Detect which cell encompasses the target text, then output its (X, Y) center coordinate. 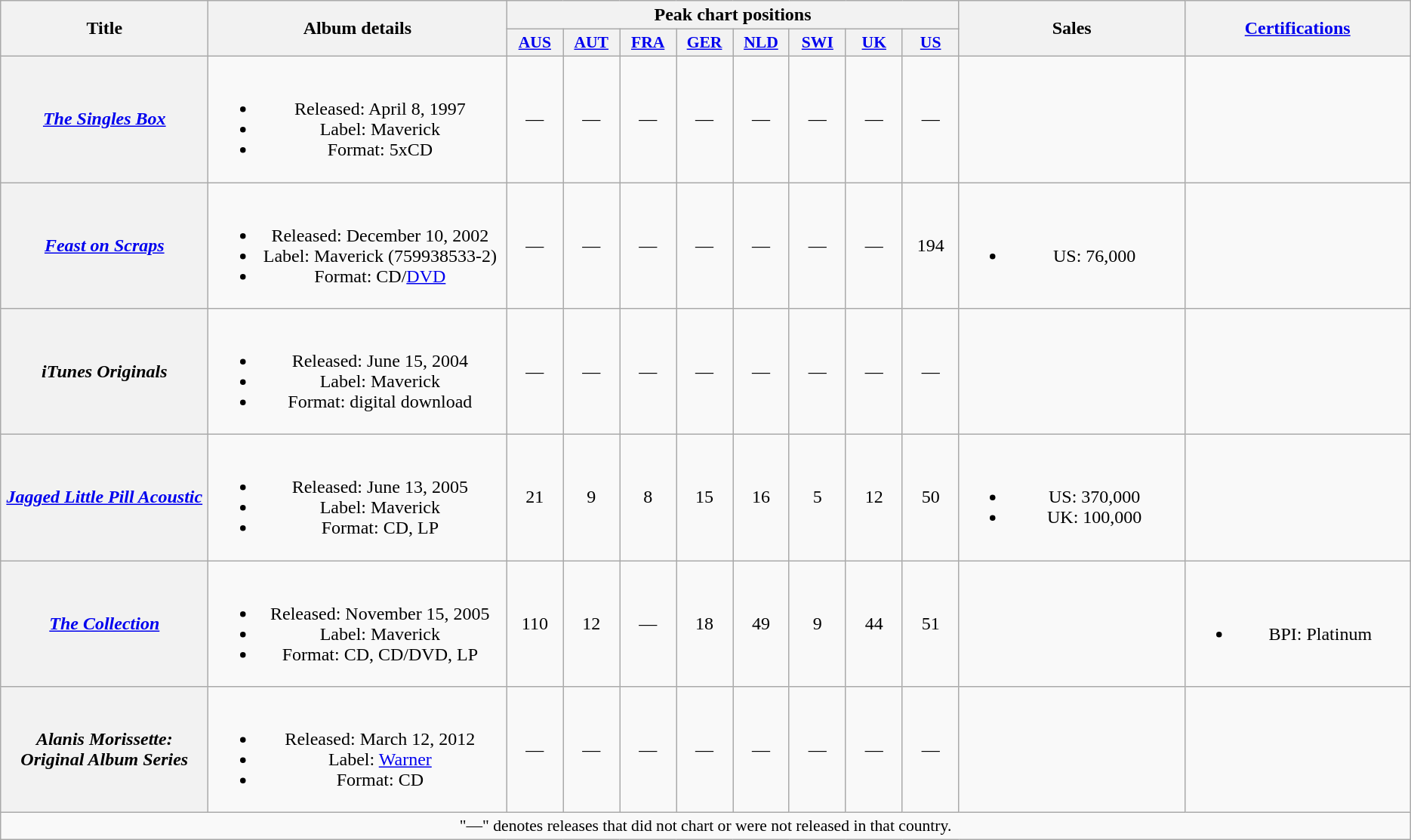
AUT (592, 43)
110 (535, 623)
GER (705, 43)
UK (874, 43)
21 (535, 498)
5 (817, 498)
FRA (648, 43)
Alanis Morissette: Original Album Series (104, 750)
US: 76,000 (1072, 246)
Sales (1072, 29)
The Singles Box (104, 119)
US (930, 43)
194 (930, 246)
Released: December 10, 2002Label: Maverick (759938533-2)Format: CD/DVD (358, 246)
15 (705, 498)
Title (104, 29)
16 (761, 498)
Released: June 15, 2004Label: MaverickFormat: digital download (358, 371)
"—" denotes releases that did not chart or were not released in that country. (706, 826)
44 (874, 623)
Jagged Little Pill Acoustic (104, 498)
Peak chart positions (732, 15)
18 (705, 623)
51 (930, 623)
BPI: Platinum (1297, 623)
Album details (358, 29)
49 (761, 623)
iTunes Originals (104, 371)
US: 370,000UK: 100,000 (1072, 498)
50 (930, 498)
SWI (817, 43)
Released: March 12, 2012Label: WarnerFormat: CD (358, 750)
Released: April 8, 1997Label: MaverickFormat: 5xCD (358, 119)
The Collection (104, 623)
Certifications (1297, 29)
Released: November 15, 2005Label: MaverickFormat: CD, CD/DVD, LP (358, 623)
8 (648, 498)
Feast on Scraps (104, 246)
Released: June 13, 2005Label: MaverickFormat: CD, LP (358, 498)
AUS (535, 43)
NLD (761, 43)
